Output the (x, y) coordinate of the center of the cell containing the given text.  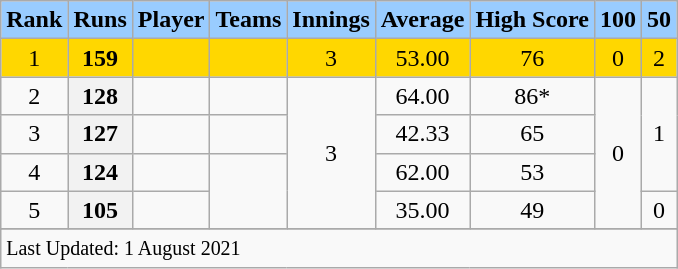
Runs (100, 20)
Teams (248, 20)
53.00 (422, 58)
Innings (331, 20)
128 (100, 96)
5 (34, 210)
Average (422, 20)
124 (100, 172)
49 (532, 210)
62.00 (422, 172)
Player (171, 20)
4 (34, 172)
64.00 (422, 96)
86* (532, 96)
159 (100, 58)
76 (532, 58)
High Score (532, 20)
100 (618, 20)
65 (532, 134)
127 (100, 134)
Last Updated: 1 August 2021 (339, 248)
50 (660, 20)
35.00 (422, 210)
105 (100, 210)
53 (532, 172)
Rank (34, 20)
42.33 (422, 134)
